Find where the given text appears and provide that cell's center as (X, Y) coordinate. 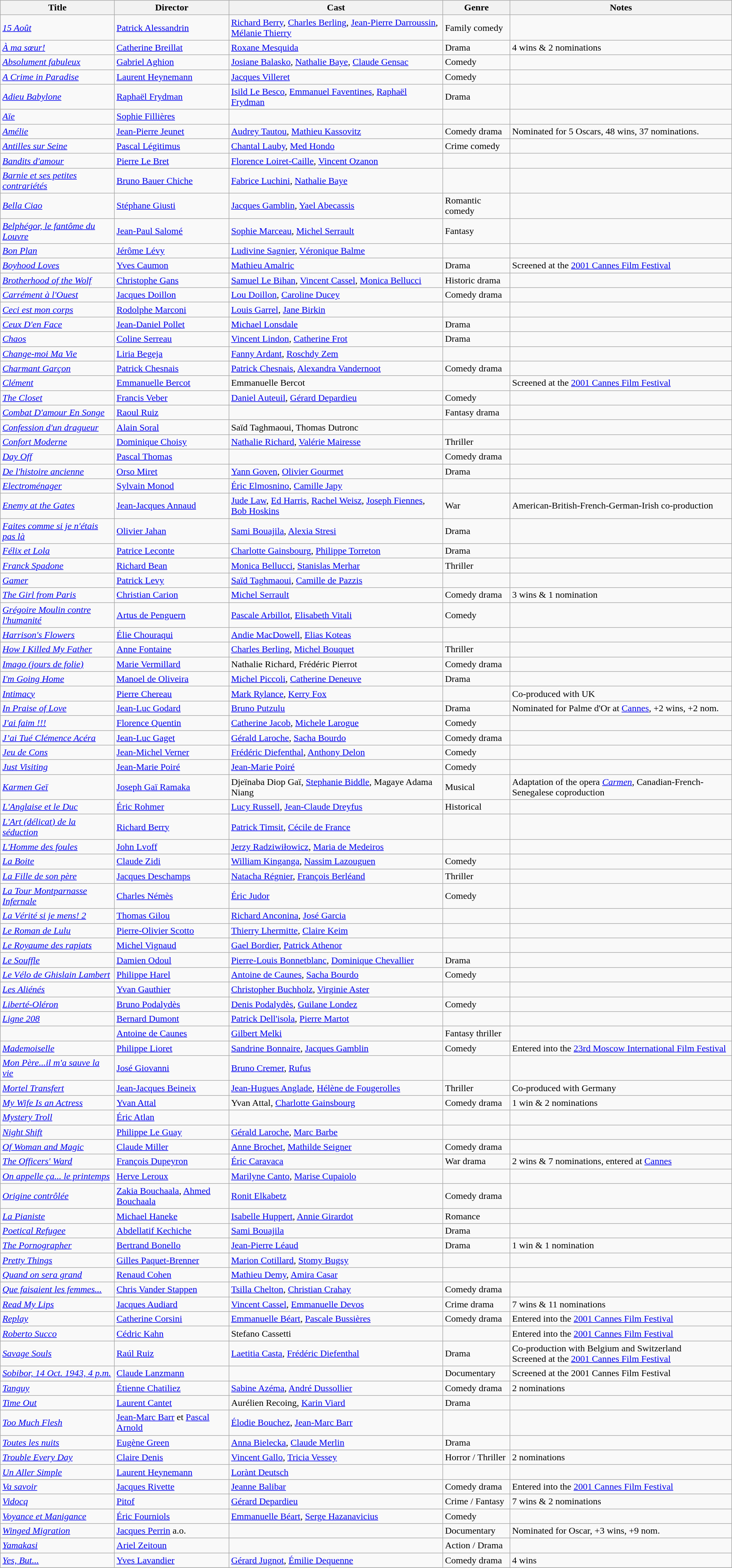
Patrick Timsit, Cécile de France (336, 827)
Christophe Gans (171, 280)
Origine contrôlée (58, 1196)
Éric Fourniols (171, 1516)
Florence Quentin (171, 723)
1 win & 1 nomination (621, 1245)
Ariel Zeitoun (171, 1546)
Antoine de Caunes, Sacha Bourdo (336, 975)
Lou Doillon, Caroline Ducey (336, 295)
War (476, 506)
Claude Zidi (171, 861)
L'Anglaise et le Duc (58, 807)
War drama (476, 1161)
Yves Caumon (171, 266)
Josiane Balasko, Nathalie Baye, Claude Gensac (336, 62)
Bella Ciao (58, 205)
Aurélien Recoing, Karin Viard (336, 1403)
L'Homme des foules (58, 847)
Gamer (58, 580)
Historic drama (476, 280)
Olivier Jahan (171, 531)
Musical (476, 787)
Vincent Cassel, Emmanuelle Devos (336, 1304)
Mystery Troll (58, 1117)
Félix et Lola (58, 551)
Entered into the 23rd Moscow International Film Festival (621, 1048)
La Fille de son père (58, 876)
Clément (58, 383)
Sophie Fillières (171, 117)
The Pornographer (58, 1245)
A Crime in Paradise (58, 77)
Quand on sera grand (58, 1275)
Gael Bordier, Patrick Athenor (336, 945)
Bruno Putzulu (336, 708)
Patrick Alessandrin (171, 28)
Pierre-Olivier Scotto (171, 931)
Confort Moderne (58, 442)
Michel Piccoli, Catherine Deneuve (336, 679)
1 win & 2 nominations (621, 1103)
Patrick Levy (171, 580)
Jérôme Lévy (171, 251)
De l'histoire ancienne (58, 471)
Jean-Michel Verner (171, 753)
Confession d'un dragueur (58, 427)
The Girl from Paris (58, 595)
La Boite (58, 861)
Aïe (58, 117)
Boyhood Loves (58, 266)
Electroménager (58, 486)
Franck Spadone (58, 566)
Ronit Elkabetz (336, 1196)
Mathieu Demy, Amira Casar (336, 1275)
Yvan Gauthier (171, 989)
Pretty Things (58, 1260)
Liberté-Oléron (58, 1004)
Éric Rohmer (171, 807)
Denis Podalydès, Guilane Londez (336, 1004)
Patrick Chesnais (171, 368)
Chris Vander Stappen (171, 1290)
Richard Bean (171, 566)
Nominated for Oscar, +3 wins, +9 nom. (621, 1531)
Just Visiting (58, 767)
7 wins & 11 nominations (621, 1304)
Harrison's Flowers (58, 635)
José Giovanni (171, 1068)
John Lvoff (171, 847)
Horror / Thriller (476, 1457)
Director (171, 8)
Dominique Choisy (171, 442)
Bertrand Bonello (171, 1245)
Audrey Tautou, Mathieu Kassovitz (336, 131)
La Pianiste (58, 1216)
La Vérité si je mens! 2 (58, 916)
Mark Rylance, Kerry Fox (336, 693)
Marilyne Canto, Marise Cupaiolo (336, 1176)
Mathieu Amalric (336, 266)
4 wins (621, 1560)
Jacques Gamblin, Yael Abecassis (336, 205)
Florence Loiret-Caille, Vincent Ozanon (336, 161)
Mademoiselle (58, 1048)
Yamakasi (58, 1546)
Fabrice Luchini, Nathalie Baye (336, 181)
Cédric Kahn (171, 1334)
Fantasy drama (476, 412)
Abdellatif Kechiche (171, 1231)
Absolument fabuleux (58, 62)
Isild Le Besco, Emmanuel Faventines, Raphaël Frydman (336, 97)
L'Art (délicat) de la séduction (58, 827)
15 Août (58, 28)
Alain Soral (171, 427)
Ludivine Sagnier, Véronique Balme (336, 251)
Éric Elmosnino, Camille Japy (336, 486)
Coline Serreau (171, 339)
Lucy Russell, Jean-Claude Dreyfus (336, 807)
Carrément à l'Ouest (58, 295)
Pitof (171, 1501)
Gilbert Melki (336, 1034)
Jean-Paul Salomé (171, 231)
Pierre Le Bret (171, 161)
Romantic comedy (476, 205)
Pascale Arbillot, Elisabeth Vitali (336, 615)
Ceci est mon corps (58, 310)
Philippe Le Guay (171, 1132)
Nathalie Richard, Frédéric Pierrot (336, 664)
Saïd Taghmaoui, Thomas Dutronc (336, 427)
La Tour Montparnasse Infernale (58, 896)
Patrice Leconte (171, 551)
Marie Vermillard (171, 664)
Charlotte Gainsbourg, Philippe Torreton (336, 551)
Winged Migration (58, 1531)
Élodie Bouchez, Jean-Marc Barr (336, 1422)
Vidocq (58, 1501)
Read My Lips (58, 1304)
Roxane Mesquida (336, 47)
Jude Law, Ed Harris, Rachel Weisz, Joseph Fiennes, Bob Hoskins (336, 506)
Jean-Daniel Pollet (171, 324)
Of Woman and Magic (58, 1147)
Emmanuelle Béart, Pascale Bussières (336, 1319)
Michael Lonsdale (336, 324)
Family comedy (476, 28)
Bruno Bauer Chiche (171, 181)
Cast (336, 8)
Historical (476, 807)
Yves Lavandier (171, 1560)
Marion Cotillard, Stomy Bugsy (336, 1260)
Artus de Penguern (171, 615)
Renaud Cohen (171, 1275)
Le Vélo de Ghislain Lambert (58, 975)
Jerzy Radziwiłowicz, Maria de Medeiros (336, 847)
Charles Némès (171, 896)
Le Souffle (58, 960)
Richard Anconina, José Garcia (336, 916)
Sylvain Monod (171, 486)
Gilles Paquet-Brenner (171, 1260)
Co-produced with Germany (621, 1088)
Liria Begeja (171, 354)
Fanny Ardant, Roschdy Zem (336, 354)
Sami Bouajila, Alexia Stresi (336, 531)
Jacques Doillon (171, 295)
Jean-Jacques Beineix (171, 1088)
Jeanne Balibar (336, 1487)
Trouble Every Day (58, 1457)
Adaptation of the opera Carmen, Canadian-French-Senegalese coproduction (621, 787)
Day Off (58, 456)
Yann Goven, Olivier Gourmet (336, 471)
Charles Berling, Michel Bouquet (336, 649)
Michael Haneke (171, 1216)
Natacha Régnier, François Berléand (336, 876)
Saïd Taghmaoui, Camille de Pazzis (336, 580)
Tsilla Chelton, Christian Crahay (336, 1290)
Action / Drama (476, 1546)
Barnie et ses petites contrariétés (58, 181)
Chaos (58, 339)
Sabine Azéma, André Dussollier (336, 1388)
Éric Judor (336, 896)
Jean-Pierre Jeunet (171, 131)
Stéphane Giusti (171, 205)
Thomas Gilou (171, 916)
Romance (476, 1216)
William Kinganga, Nassim Lazouguen (336, 861)
Ligne 208 (58, 1019)
Sandrine Bonnaire, Jacques Gamblin (336, 1048)
Gérard Jugnot, Émilie Dequenne (336, 1560)
Title (58, 8)
Joseph Gaï Ramaka (171, 787)
Philippe Lioret (171, 1048)
Claude Lanzmann (171, 1373)
7 wins & 2 nominations (621, 1501)
Mon Père...il m'a sauve la vie (58, 1068)
Lorànt Deutsch (336, 1472)
Sophie Marceau, Michel Serrault (336, 231)
Rodolphe Marconi (171, 310)
Daniel Auteuil, Gérard Depardieu (336, 398)
Jacques Perrin a.o. (171, 1531)
Poetical Refugee (58, 1231)
Patrick Dell'isola, Pierre Martot (336, 1019)
Notes (621, 8)
Roberto Succo (58, 1334)
Too Much Flesh (58, 1422)
Gérald Laroche, Sacha Bourdo (336, 738)
Richard Berry, Charles Berling, Jean-Pierre Darroussin, Mélanie Thierry (336, 28)
Raoul Ruiz (171, 412)
Le Royaume des rapiats (58, 945)
Jacques Villeret (336, 77)
Anna Bielecka, Claude Merlin (336, 1443)
The Closet (58, 398)
Intimacy (58, 693)
Éric Caravaca (336, 1161)
Isabelle Huppert, Annie Girardot (336, 1216)
Francis Veber (171, 398)
Crime / Fantasy (476, 1501)
Imago (jours de folie) (58, 664)
Replay (58, 1319)
American-British-French-German-Irish co-production (621, 506)
Pierre-Louis Bonnetblanc, Dominique Chevallier (336, 960)
Jeu de Cons (58, 753)
The Officers' Ward (58, 1161)
Jean-Marc Barr et Pascal Arnold (171, 1422)
Un Aller Simple (58, 1472)
Fantasy (476, 231)
Anne Brochet, Mathilde Seigner (336, 1147)
Thierry Lhermitte, Claire Keim (336, 931)
Jacques Audiard (171, 1304)
Bernard Dumont (171, 1019)
Claude Miller (171, 1147)
Jean-Hugues Anglade, Hélène de Fougerolles (336, 1088)
Genre (476, 8)
Co-production with Belgium and SwitzerlandScreened at the 2001 Cannes Film Festival (621, 1354)
Karmen Geï (58, 787)
Andie MacDowell, Elias Koteas (336, 635)
Patrick Chesnais, Alexandra Vandernoot (336, 368)
Raphaël Frydman (171, 97)
Zakia Bouchaala, Ahmed Bouchaala (171, 1196)
Catherine Breillat (171, 47)
Christian Carion (171, 595)
Le Roman de Lulu (58, 931)
Orso Miret (171, 471)
Tanguy (58, 1388)
Grégoire Moulin contre l'humanité (58, 615)
Change-moi Ma Vie (58, 354)
Nathalie Richard, Valérie Mairesse (336, 442)
Monica Bellucci, Stanislas Merhar (336, 566)
On appelle ça... le printemps (58, 1176)
Eugène Green (171, 1443)
Gabriel Aghion (171, 62)
Emmanuelle Béart, Serge Hazanavicius (336, 1516)
Pascal Légitimus (171, 146)
Jacques Deschamps (171, 876)
Night Shift (58, 1132)
Enemy at the Gates (58, 506)
Philippe Harel (171, 975)
Étienne Chatiliez (171, 1388)
2 wins & 7 nominations, entered at Cannes (621, 1161)
Élie Chouraqui (171, 635)
Ceux D'en Face (58, 324)
Christopher Buchholz, Virginie Aster (336, 989)
Djeïnaba Diop Gaï, Stephanie Biddle, Magaye Adama Niang (336, 787)
Bruno Podalydès (171, 1004)
Savage Souls (58, 1354)
How I Killed My Father (58, 649)
Damien Odoul (171, 960)
My Wife Is an Actress (58, 1103)
Louis Garrel, Jane Birkin (336, 310)
3 wins & 1 nomination (621, 595)
Laurent Cantet (171, 1403)
Pierre Chereau (171, 693)
Crime comedy (476, 146)
Belphégor, le fantôme du Louvre (58, 231)
Éric Atlan (171, 1117)
Anne Fontaine (171, 649)
Pascal Thomas (171, 456)
Jean-Pierre Léaud (336, 1245)
Yvan Attal, Charlotte Gainsbourg (336, 1103)
Time Out (58, 1403)
Claire Denis (171, 1457)
Bruno Cremer, Rufus (336, 1068)
Combat D'amour En Songe (58, 412)
Chantal Lauby, Med Hondo (336, 146)
Les Aliénés (58, 989)
Faites comme si je n'étais pas là (58, 531)
Michel Vignaud (171, 945)
Charmant Garçon (58, 368)
Crime drama (476, 1304)
J'ai faim !!! (58, 723)
Michel Serrault (336, 595)
Nominated for Palme d'Or at Cannes, +2 wins, +2 nom. (621, 708)
Sobibor, 14 Oct. 1943, 4 p.m. (58, 1373)
Gérald Laroche, Marc Barbe (336, 1132)
Que faisaient les femmes... (58, 1290)
Voyance et Manigance (58, 1516)
Yes, But... (58, 1560)
J’ai Tué Clémence Acéra (58, 738)
Jean-Luc Gaget (171, 738)
François Dupeyron (171, 1161)
Toutes les nuits (58, 1443)
Stefano Cassetti (336, 1334)
À ma sœur! (58, 47)
Fantasy thriller (476, 1034)
Va savoir (58, 1487)
Sami Bouajila (336, 1231)
Antilles sur Seine (58, 146)
Catherine Jacob, Michele Larogue (336, 723)
Catherine Corsini (171, 1319)
Amélie (58, 131)
Manoel de Oliveira (171, 679)
Gérard Depardieu (336, 1501)
Co-produced with UK (621, 693)
Richard Berry (171, 827)
Bandits d'amour (58, 161)
Jean-Jacques Annaud (171, 506)
Jacques Rivette (171, 1487)
Mortel Transfert (58, 1088)
Samuel Le Bihan, Vincent Cassel, Monica Bellucci (336, 280)
Laetitia Casta, Frédéric Diefenthal (336, 1354)
Vincent Gallo, Tricia Vessey (336, 1457)
Brotherhood of the Wolf (58, 280)
Vincent Lindon, Catherine Frot (336, 339)
In Praise of Love (58, 708)
4 wins & 2 nominations (621, 47)
Antoine de Caunes (171, 1034)
Nominated for 5 Oscars, 48 wins, 37 nominations. (621, 131)
Frédéric Diefenthal, Anthony Delon (336, 753)
Adieu Babylone (58, 97)
Yvan Attal (171, 1103)
Bon Plan (58, 251)
Raúl Ruiz (171, 1354)
Jean-Luc Godard (171, 708)
I'm Going Home (58, 679)
Herve Leroux (171, 1176)
